Pinpoint the cell where the given text exists, returning its [x, y] midpoint coordinate. 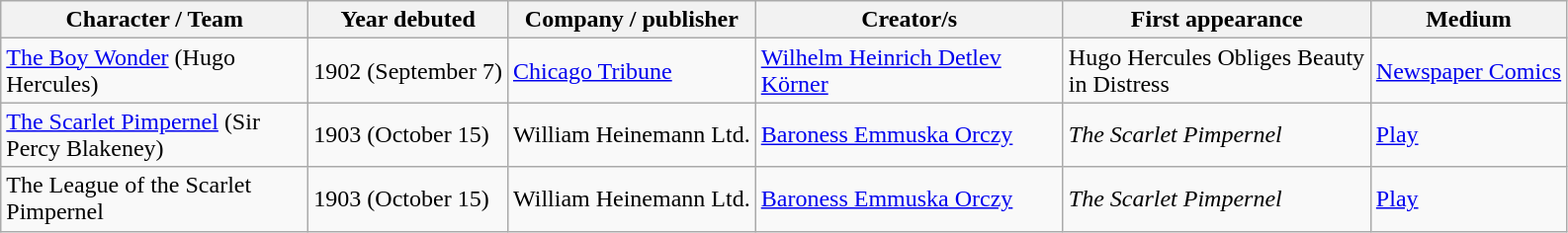
The League of the Scarlet Pimpernel [154, 199]
Creator/s [910, 20]
Wilhelm Heinrich Detlev Körner [910, 71]
Character / Team [154, 20]
Hugo Hercules Obliges Beauty in Distress [1216, 71]
Newspaper Comics [1468, 71]
Medium [1468, 20]
1902 (September 7) [408, 71]
The Boy Wonder (Hugo Hercules) [154, 71]
The Scarlet Pimpernel (Sir Percy Blakeney) [154, 134]
Company / publisher [631, 20]
Year debuted [408, 20]
First appearance [1216, 20]
Chicago Tribune [631, 71]
